Extract the (x, y) coordinate from the center of the cell holding the provided text.  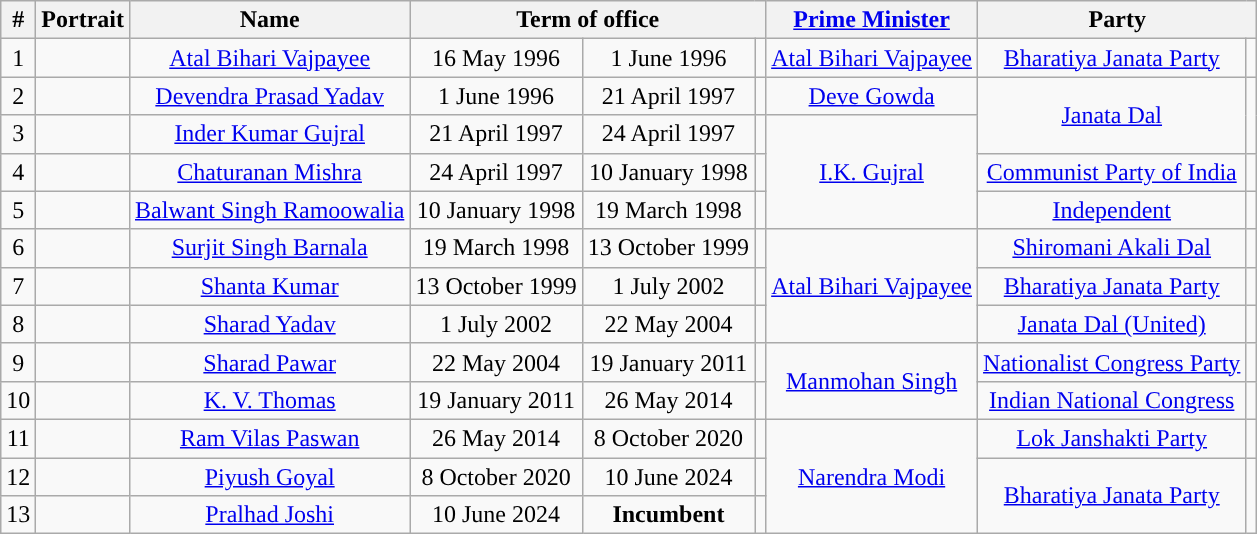
Nationalist Congress Party (1112, 362)
Piyush Goyal (269, 477)
# (18, 20)
8 (18, 324)
Janata Dal (United) (1112, 324)
13 (18, 515)
Manmohan Singh (872, 381)
Term of office (588, 20)
16 May 1996 (496, 58)
5 (18, 210)
Party (1118, 20)
Portrait (83, 20)
12 (18, 477)
Name (269, 20)
Shiromani Akali Dal (1112, 248)
Independent (1112, 210)
Sharad Pawar (269, 362)
Lok Janshakti Party (1112, 438)
K. V. Thomas (269, 400)
11 (18, 438)
Communist Party of India (1112, 172)
Janata Dal (1112, 115)
Indian National Congress (1112, 400)
Devendra Prasad Yadav (269, 96)
Shanta Kumar (269, 286)
10 (18, 400)
1 (18, 58)
Inder Kumar Gujral (269, 134)
7 (18, 286)
2 (18, 96)
Narendra Modi (872, 476)
9 (18, 362)
3 (18, 134)
Ram Vilas Paswan (269, 438)
Sharad Yadav (269, 324)
Deve Gowda (872, 96)
I.K. Gujral (872, 172)
Pralhad Joshi (269, 515)
6 (18, 248)
Chaturanan Mishra (269, 172)
Surjit Singh Barnala (269, 248)
Incumbent (668, 515)
Balwant Singh Ramoowalia (269, 210)
Prime Minister (872, 20)
4 (18, 172)
